From the cell containing the given text, extract its center point as (X, Y) coordinate. 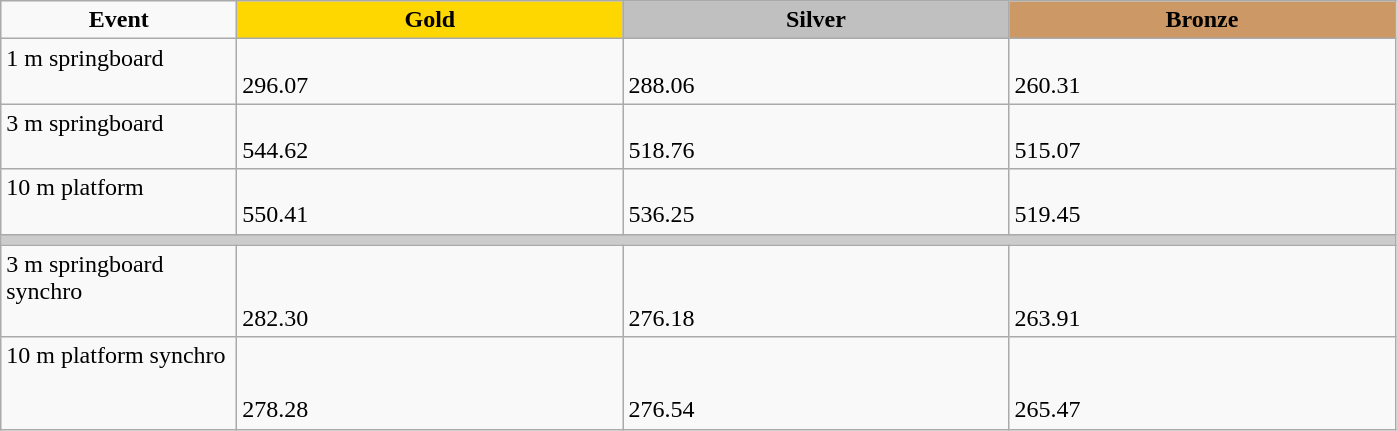
263.91 (1202, 291)
519.45 (1202, 202)
Event (119, 20)
276.54 (816, 383)
278.28 (430, 383)
Gold (430, 20)
296.07 (430, 72)
518.76 (816, 136)
3 m springboard synchro (119, 291)
282.30 (430, 291)
544.62 (430, 136)
1 m springboard (119, 72)
Bronze (1202, 20)
10 m platform synchro (119, 383)
276.18 (816, 291)
515.07 (1202, 136)
550.41 (430, 202)
Silver (816, 20)
288.06 (816, 72)
536.25 (816, 202)
3 m springboard (119, 136)
260.31 (1202, 72)
10 m platform (119, 202)
265.47 (1202, 383)
